Return (X, Y) of the center of cell containing provided text 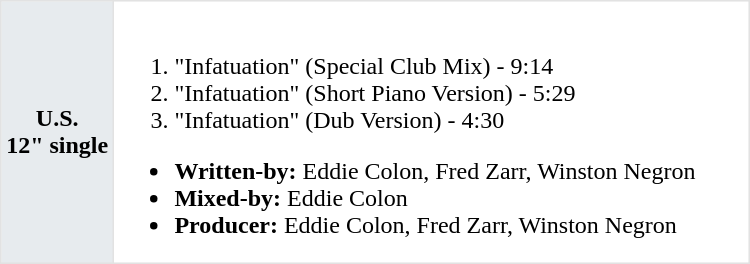
U.S.12" single (58, 132)
